Search for the cell housing the specified text and yield its [X, Y] center coordinate. 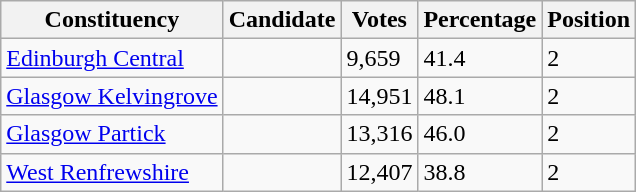
12,407 [380, 172]
14,951 [380, 96]
Votes [380, 20]
38.8 [480, 172]
Percentage [480, 20]
Position [589, 20]
9,659 [380, 58]
Edinburgh Central [112, 58]
West Renfrewshire [112, 172]
41.4 [480, 58]
Constituency [112, 20]
48.1 [480, 96]
13,316 [380, 134]
Glasgow Kelvingrove [112, 96]
Candidate [282, 20]
46.0 [480, 134]
Glasgow Partick [112, 134]
